Provide the [x, y] coordinate of the cell's center where the given text is located.  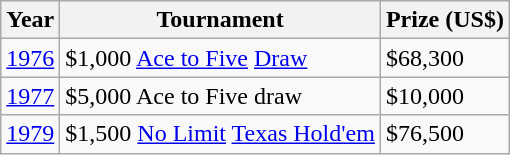
1977 [30, 96]
$10,000 [444, 96]
$76,500 [444, 134]
$68,300 [444, 58]
$1,000 Ace to Five Draw [220, 58]
$5,000 Ace to Five draw [220, 96]
Year [30, 20]
1976 [30, 58]
Prize (US$) [444, 20]
$1,500 No Limit Texas Hold'em [220, 134]
Tournament [220, 20]
1979 [30, 134]
